Identify which cell holds the provided text, then report its [x, y] central coordinate. 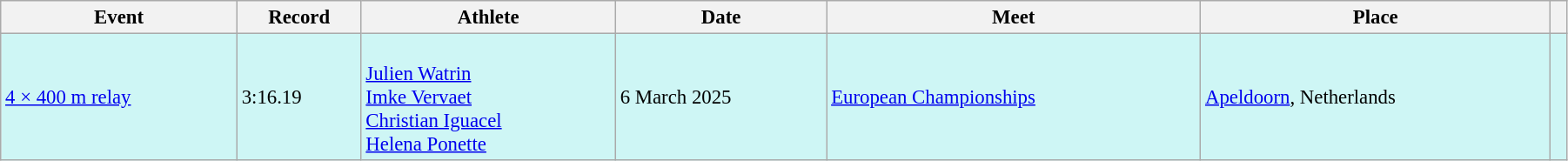
Meet [1014, 17]
Place [1376, 17]
European Championships [1014, 97]
Event [119, 17]
3:16.19 [299, 97]
4 × 400 m relay [119, 97]
Athlete [488, 17]
Julien WatrinImke VervaetChristian IguacelHelena Ponette [488, 97]
Record [299, 17]
6 March 2025 [720, 97]
Date [720, 17]
Apeldoorn, Netherlands [1376, 97]
